From the cell containing the given text, extract its center point as [x, y] coordinate. 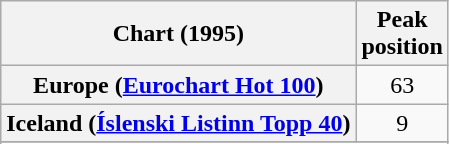
63 [402, 85]
Peakposition [402, 34]
9 [402, 123]
Europe (Eurochart Hot 100) [178, 85]
Iceland (Íslenski Listinn Topp 40) [178, 123]
Chart (1995) [178, 34]
